Search for the cell housing the specified text and yield its [X, Y] center coordinate. 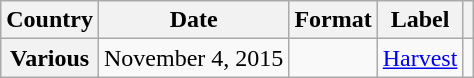
Harvest [420, 58]
Label [420, 20]
Country [50, 20]
Date [193, 20]
Format [333, 20]
November 4, 2015 [193, 58]
Various [50, 58]
